Find where the given text appears and provide that cell's center as (x, y) coordinate. 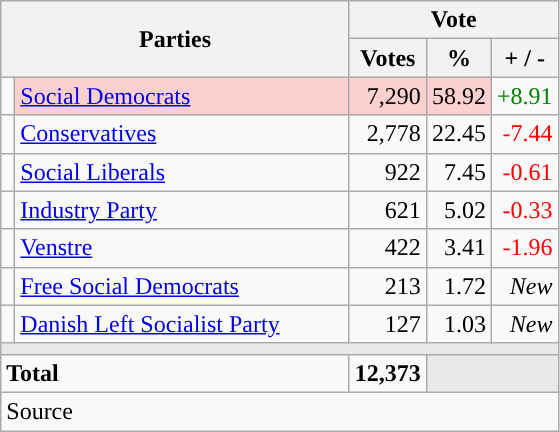
Danish Left Socialist Party (182, 324)
Total (176, 373)
5.02 (458, 210)
Free Social Democrats (182, 286)
1.03 (458, 324)
213 (388, 286)
Social Liberals (182, 172)
-7.44 (524, 134)
922 (388, 172)
+ / - (524, 58)
58.92 (458, 96)
+8.91 (524, 96)
7.45 (458, 172)
3.41 (458, 248)
22.45 (458, 134)
Social Democrats (182, 96)
Parties (176, 39)
-0.33 (524, 210)
-1.96 (524, 248)
Venstre (182, 248)
621 (388, 210)
Industry Party (182, 210)
Source (280, 411)
Vote (454, 20)
2,778 (388, 134)
Votes (388, 58)
422 (388, 248)
-0.61 (524, 172)
1.72 (458, 286)
7,290 (388, 96)
127 (388, 324)
12,373 (388, 373)
% (458, 58)
Conservatives (182, 134)
